Return (x, y) of the center of cell containing provided text 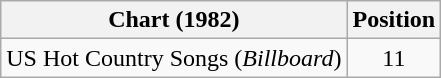
US Hot Country Songs (Billboard) (174, 58)
Chart (1982) (174, 20)
Position (394, 20)
11 (394, 58)
